Return the (X, Y) coordinate for the center point of the cell that contains the specified text.  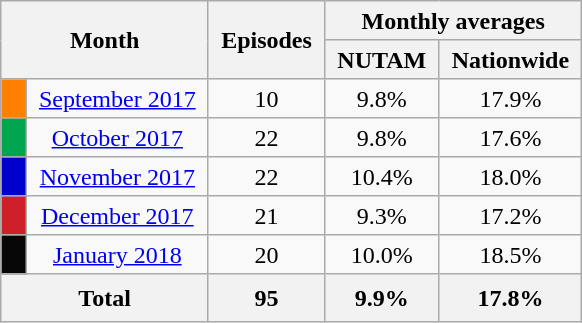
Monthly averages (454, 20)
18.0% (510, 176)
September 2017 (117, 98)
January 2018 (117, 254)
9.9% (382, 298)
December 2017 (117, 216)
November 2017 (117, 176)
17.2% (510, 216)
21 (266, 216)
95 (266, 298)
20 (266, 254)
Month (105, 40)
Nationwide (510, 60)
NUTAM (382, 60)
10 (266, 98)
17.9% (510, 98)
10.0% (382, 254)
October 2017 (117, 138)
18.5% (510, 254)
17.6% (510, 138)
Episodes (266, 40)
17.8% (510, 298)
9.3% (382, 216)
10.4% (382, 176)
Total (105, 298)
